Scan for the cell matching the given text and deliver its [X, Y] coordinate at center. 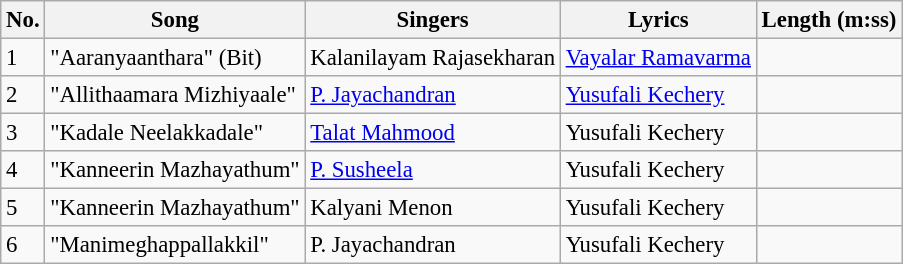
3 [23, 133]
Kalanilayam Rajasekharan [432, 58]
2 [23, 95]
5 [23, 208]
Lyrics [658, 20]
"Kadale Neelakkadale" [175, 133]
No. [23, 20]
Talat Mahmood [432, 133]
Vayalar Ramavarma [658, 58]
1 [23, 58]
Kalyani Menon [432, 208]
6 [23, 245]
Length (m:ss) [828, 20]
Song [175, 20]
"Aaranyaanthara" (Bit) [175, 58]
"Allithaamara Mizhiyaale" [175, 95]
Singers [432, 20]
"Manimeghappallakkil" [175, 245]
P. Susheela [432, 170]
4 [23, 170]
